Detect which cell encompasses the target text, then output its [x, y] center coordinate. 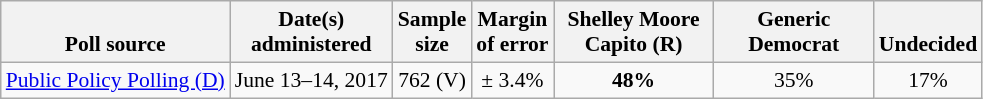
48% [634, 80]
17% [928, 80]
Date(s)administered [312, 32]
± 3.4% [512, 80]
Public Policy Polling (D) [116, 80]
GenericDemocrat [794, 32]
Marginof error [512, 32]
Samplesize [432, 32]
Undecided [928, 32]
Poll source [116, 32]
762 (V) [432, 80]
35% [794, 80]
June 13–14, 2017 [312, 80]
Shelley Moore Capito (R) [634, 32]
